Pinpoint the cell where the given text exists, returning its (X, Y) midpoint coordinate. 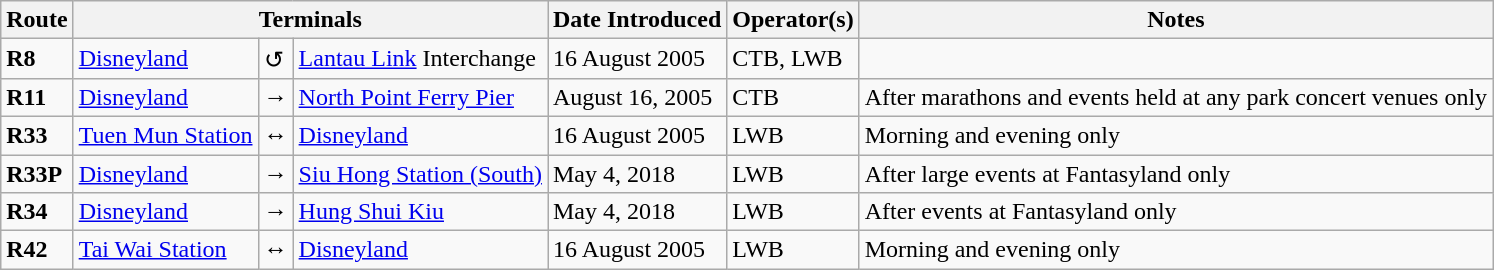
R33 (37, 135)
Tuen Mun Station (166, 135)
Hung Shui Kiu (420, 212)
Tai Wai Station (166, 250)
R8 (37, 59)
R42 (37, 250)
R34 (37, 212)
Operator(s) (793, 20)
Route (37, 20)
CTB (793, 97)
After large events at Fantasyland only (1176, 173)
CTB, LWB (793, 59)
North Point Ferry Pier (420, 97)
August 16, 2005 (638, 97)
R33P (37, 173)
R11 (37, 97)
Terminals (310, 20)
After events at Fantasyland only (1176, 212)
Lantau Link Interchange (420, 59)
Siu Hong Station (South) (420, 173)
After marathons and events held at any park concert venues only (1176, 97)
↺ (276, 59)
Date Introduced (638, 20)
Notes (1176, 20)
